Extract the [x, y] coordinate from the center of the cell holding the provided text.  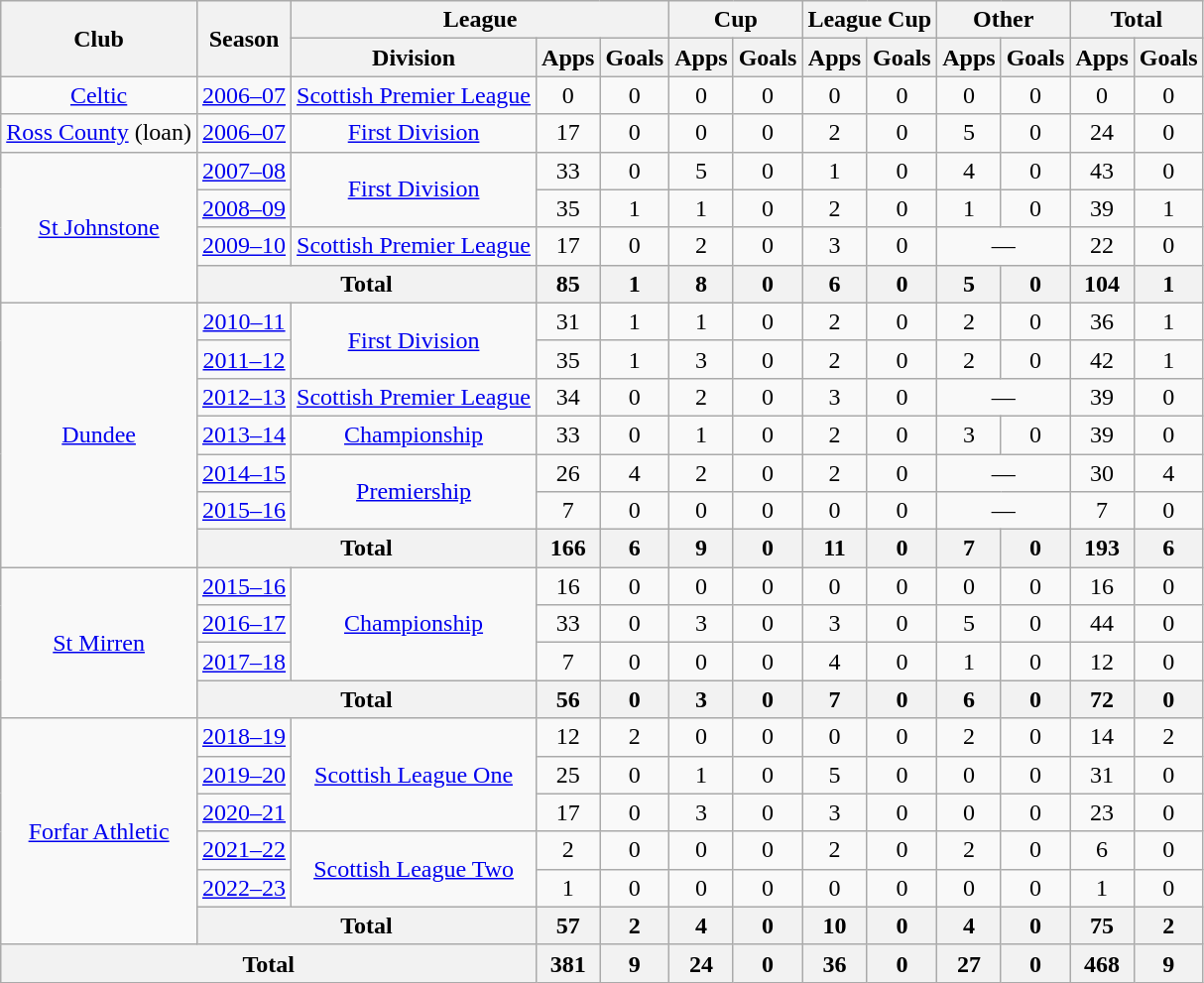
8 [701, 284]
30 [1102, 473]
Scottish League One [415, 775]
2019–20 [244, 775]
Season [244, 39]
2008–09 [244, 208]
85 [568, 284]
193 [1102, 549]
468 [1102, 963]
2012–13 [244, 397]
2007–08 [244, 171]
22 [1102, 246]
Scottish League Two [415, 869]
57 [568, 925]
League [480, 20]
2016–17 [244, 624]
2017–18 [244, 662]
Cup [736, 20]
Celtic [99, 95]
27 [969, 963]
26 [568, 473]
St Mirren [99, 643]
Ross County (loan) [99, 133]
104 [1102, 284]
14 [1102, 737]
43 [1102, 171]
Division [415, 58]
2013–14 [244, 434]
2010–11 [244, 321]
11 [835, 549]
2022–23 [244, 888]
2014–15 [244, 473]
Club [99, 39]
56 [568, 699]
Other [1004, 20]
2020–21 [244, 812]
St Johnstone [99, 227]
75 [1102, 925]
2018–19 [244, 737]
44 [1102, 624]
2009–10 [244, 246]
Premiership [415, 492]
381 [568, 963]
72 [1102, 699]
25 [568, 775]
2021–22 [244, 850]
166 [568, 549]
2011–12 [244, 359]
23 [1102, 812]
34 [568, 397]
42 [1102, 359]
10 [835, 925]
League Cup [870, 20]
Forfar Athletic [99, 831]
Dundee [99, 434]
